Search for the cell housing the specified text and yield its [x, y] center coordinate. 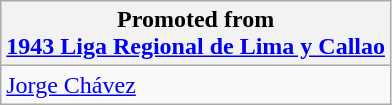
Jorge Chávez [196, 85]
Promoted from1943 Liga Regional de Lima y Callao [196, 34]
